Provide the (x, y) coordinate of the cell's center where the given text is located.  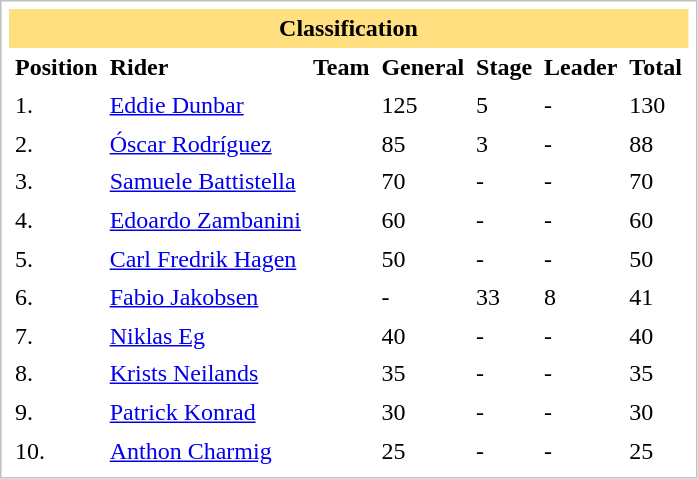
130 (655, 105)
3 (504, 143)
85 (422, 143)
2. (56, 143)
4. (56, 220)
Patrick Konrad (206, 412)
41 (655, 297)
Carl Fredrik Hagen (206, 258)
Total (655, 66)
Rider (206, 66)
5 (504, 105)
Niklas Eg (206, 335)
3. (56, 182)
88 (655, 143)
5. (56, 258)
Position (56, 66)
Óscar Rodríguez (206, 143)
Samuele Battistella (206, 182)
125 (422, 105)
33 (504, 297)
8 (580, 297)
General (422, 66)
Leader (580, 66)
Krists Neilands (206, 374)
10. (56, 450)
Fabio Jakobsen (206, 297)
Classification (348, 28)
Edoardo Zambanini (206, 220)
Eddie Dunbar (206, 105)
1. (56, 105)
Stage (504, 66)
8. (56, 374)
6. (56, 297)
9. (56, 412)
Anthon Charmig (206, 450)
Team (341, 66)
7. (56, 335)
